Search for the cell housing the specified text and yield its [X, Y] center coordinate. 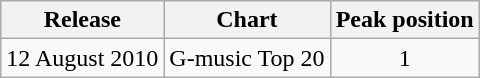
Release [82, 20]
Peak position [404, 20]
1 [404, 58]
G-music Top 20 [247, 58]
Chart [247, 20]
12 August 2010 [82, 58]
